Extract the (X, Y) coordinate from the center of the cell holding the provided text.  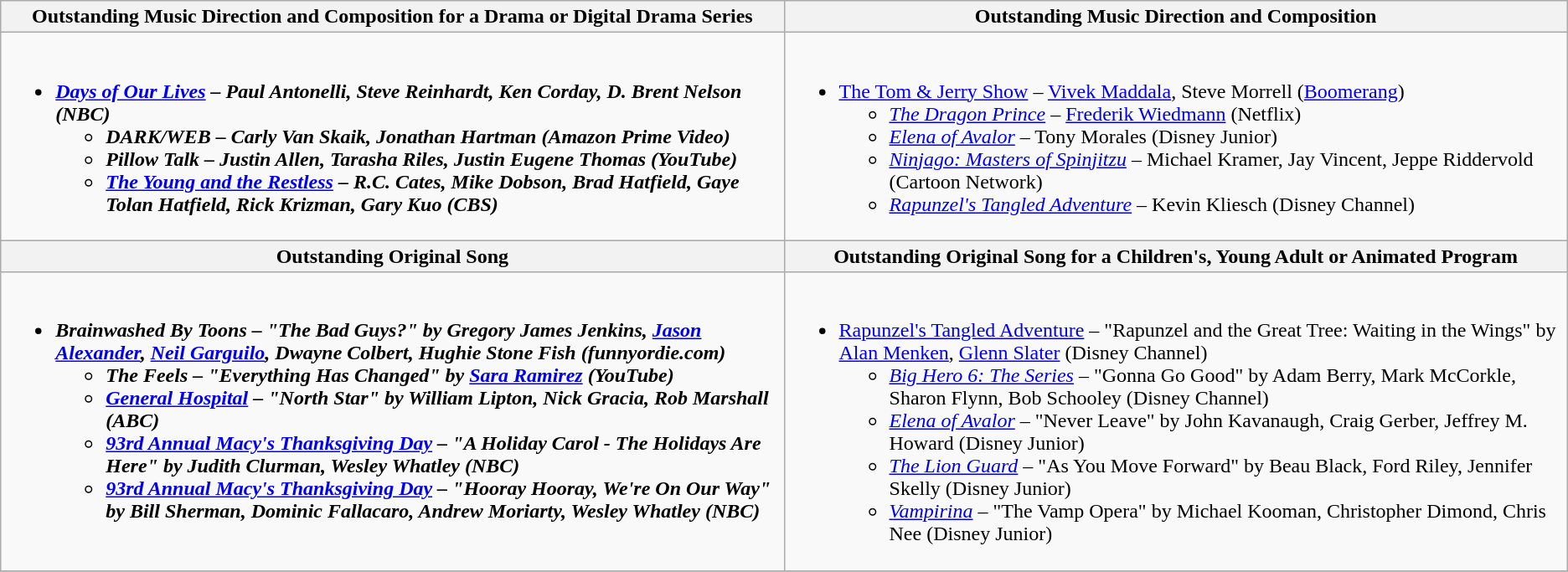
Outstanding Music Direction and Composition (1176, 17)
Outstanding Original Song for a Children's, Young Adult or Animated Program (1176, 256)
Outstanding Original Song (392, 256)
Outstanding Music Direction and Composition for a Drama or Digital Drama Series (392, 17)
